Extract the [x, y] coordinate from the center of the cell holding the provided text.  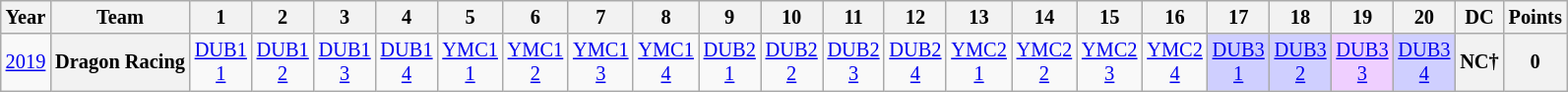
DUB24 [915, 62]
2 [283, 17]
16 [1174, 17]
DUB21 [730, 62]
Team [120, 17]
9 [730, 17]
DUB11 [220, 62]
14 [1044, 17]
19 [1362, 17]
7 [600, 17]
DUB14 [408, 62]
DUB33 [1362, 62]
YMC13 [600, 62]
DC [1478, 17]
18 [1301, 17]
DUB32 [1301, 62]
DUB22 [791, 62]
NC† [1478, 62]
YMC21 [978, 62]
Year [26, 17]
YMC23 [1109, 62]
Dragon Racing [120, 62]
0 [1536, 62]
17 [1238, 17]
10 [791, 17]
Points [1536, 17]
12 [915, 17]
3 [345, 17]
YMC11 [470, 62]
YMC24 [1174, 62]
2019 [26, 62]
YMC14 [665, 62]
YMC22 [1044, 62]
1 [220, 17]
20 [1423, 17]
DUB13 [345, 62]
11 [854, 17]
DUB23 [854, 62]
5 [470, 17]
DUB31 [1238, 62]
8 [665, 17]
4 [408, 17]
13 [978, 17]
YMC12 [535, 62]
6 [535, 17]
DUB34 [1423, 62]
DUB12 [283, 62]
15 [1109, 17]
